Locate the cell with the specified text and output its [x, y] center coordinate. 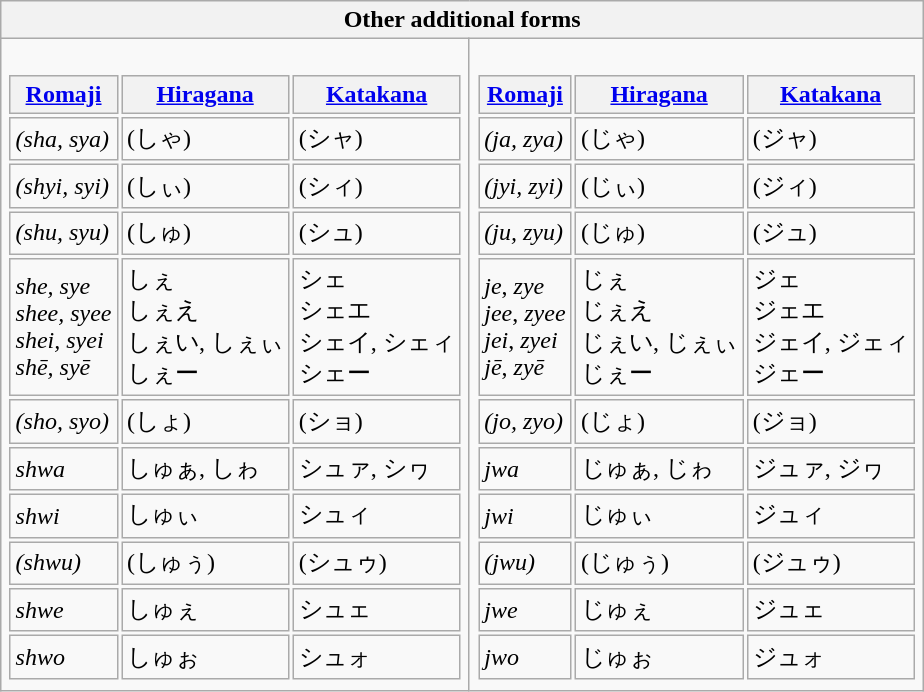
(じゅ) [660, 233]
(jwu) [525, 563]
(じゅぅ) [660, 563]
(しぃ) [206, 186]
shwe [64, 610]
(ジャ) [830, 139]
しゅぇ [206, 610]
(シィ) [376, 186]
シェシェエシェイ, シェィシェー [376, 328]
(シャ) [376, 139]
(ジュ) [830, 233]
(シュゥ) [376, 563]
jwo [525, 657]
(しゅ) [206, 233]
シュァ, シヮ [376, 469]
(しょ) [206, 422]
(shu, syu) [64, 233]
(shyi, syi) [64, 186]
(jyi, zyi) [525, 186]
じぇじぇえじぇい, じぇぃじぇー [660, 328]
ジュァ, ジヮ [830, 469]
(しゅぅ) [206, 563]
しゅぁ, しゎ [206, 469]
(ju, zyu) [525, 233]
(しゃ) [206, 139]
jwi [525, 516]
しぇしぇえしぇい, しぇぃしぇー [206, 328]
ジュェ [830, 610]
(じょ) [660, 422]
じゅぃ [660, 516]
ジュィ [830, 516]
(jo, zyo) [525, 422]
(ショ) [376, 422]
she, syeshee, syeeshei, syeishē, syē [64, 328]
(ジュゥ) [830, 563]
jwe [525, 610]
(sho, syo) [64, 422]
je, zyejee, zyeejei, zyeijē, zyē [525, 328]
Other additional forms [462, 20]
じゅぉ [660, 657]
ジュォ [830, 657]
じゅぁ, じゎ [660, 469]
シュィ [376, 516]
(ジィ) [830, 186]
しゅぃ [206, 516]
(シュ) [376, 233]
じゅぇ [660, 610]
(sha, sya) [64, 139]
しゅぉ [206, 657]
shwo [64, 657]
(ジョ) [830, 422]
ジェジェエジェイ, ジェィジェー [830, 328]
(shwu) [64, 563]
シュェ [376, 610]
shwi [64, 516]
(じぃ) [660, 186]
shwa [64, 469]
(じゃ) [660, 139]
シュォ [376, 657]
jwa [525, 469]
(ja, zya) [525, 139]
